Search for the cell housing the specified text and yield its (x, y) center coordinate. 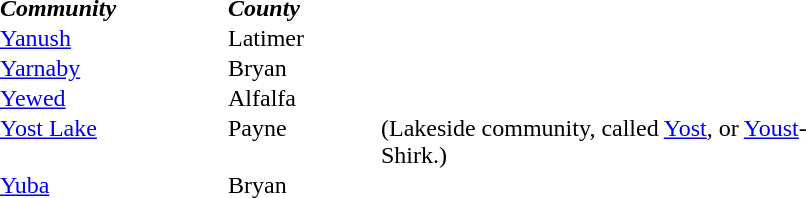
Yanush (112, 38)
Yost Lake (112, 142)
Payne (303, 142)
Bryan (303, 68)
Alfalfa (303, 98)
Latimer (303, 38)
Yewed (112, 98)
Yarnaby (112, 68)
